Output the (X, Y) coordinate of the center of the cell containing the given text.  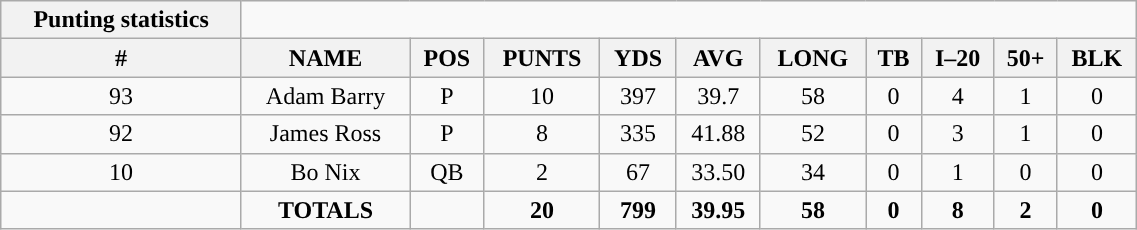
AVG (718, 58)
799 (638, 210)
67 (638, 172)
20 (542, 210)
Bo Nix (325, 172)
3 (958, 134)
39.95 (718, 210)
4 (958, 96)
Adam Barry (325, 96)
BLK (1097, 58)
LONG (813, 58)
335 (638, 134)
PUNTS (542, 58)
39.7 (718, 96)
James Ross (325, 134)
50+ (1026, 58)
34 (813, 172)
Punting statistics (122, 20)
NAME (325, 58)
397 (638, 96)
92 (122, 134)
TOTALS (325, 210)
POS (448, 58)
41.88 (718, 134)
TB (894, 58)
93 (122, 96)
QB (448, 172)
I–20 (958, 58)
YDS (638, 58)
52 (813, 134)
# (122, 58)
33.50 (718, 172)
